Find where the given text appears and provide that cell's center as [X, Y] coordinate. 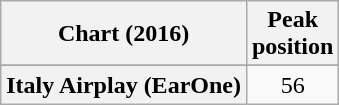
Italy Airplay (EarOne) [124, 85]
Peakposition [292, 34]
Chart (2016) [124, 34]
56 [292, 85]
